Locate the cell with the specified text and output its (x, y) center coordinate. 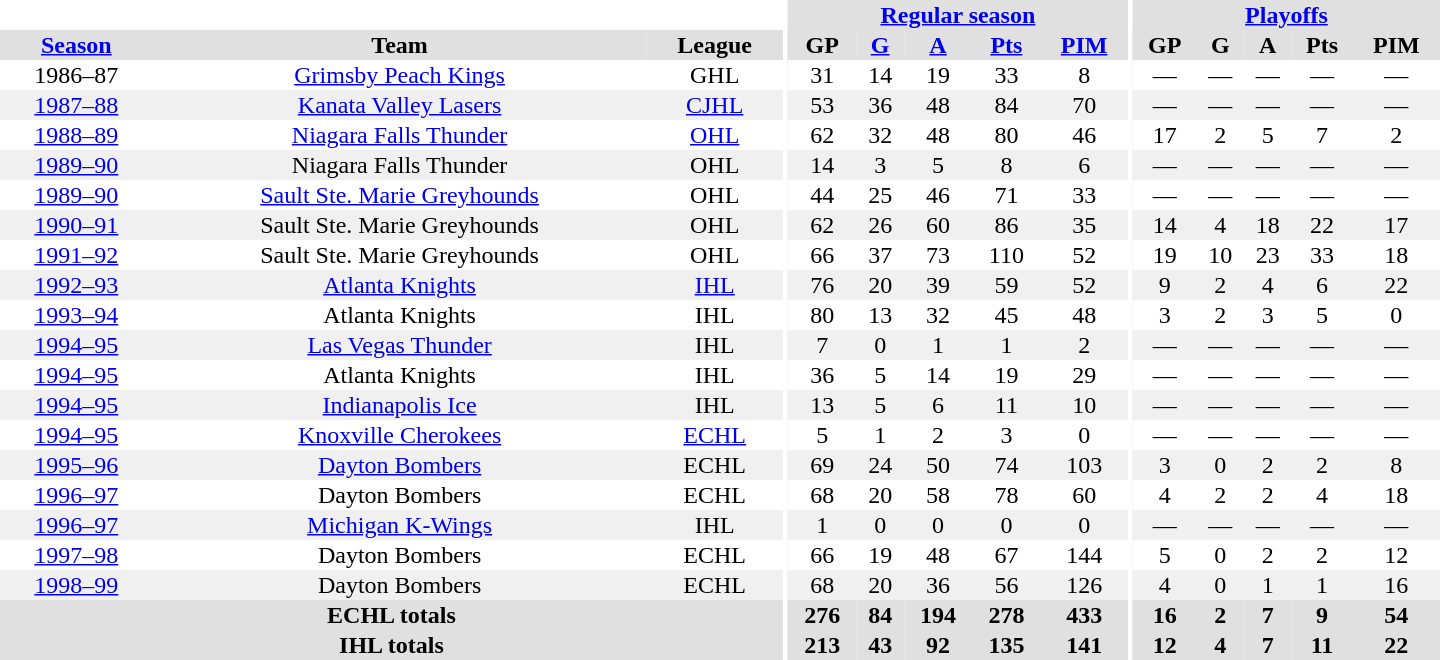
43 (880, 645)
Season (76, 45)
53 (822, 105)
70 (1084, 105)
44 (822, 195)
26 (880, 225)
144 (1084, 555)
Regular season (958, 15)
1992–93 (76, 285)
194 (938, 615)
67 (1006, 555)
276 (822, 615)
110 (1006, 255)
74 (1006, 465)
31 (822, 75)
78 (1006, 495)
1993–94 (76, 315)
ECHL totals (392, 615)
126 (1084, 585)
1986–87 (76, 75)
IHL totals (392, 645)
Grimsby Peach Kings (400, 75)
45 (1006, 315)
59 (1006, 285)
56 (1006, 585)
Kanata Valley Lasers (400, 105)
Las Vegas Thunder (400, 345)
Team (400, 45)
29 (1084, 375)
54 (1396, 615)
1988–89 (76, 135)
GHL (715, 75)
71 (1006, 195)
141 (1084, 645)
1991–92 (76, 255)
50 (938, 465)
1998–99 (76, 585)
Playoffs (1286, 15)
73 (938, 255)
69 (822, 465)
76 (822, 285)
1995–96 (76, 465)
35 (1084, 225)
92 (938, 645)
39 (938, 285)
Michigan K-Wings (400, 525)
1987–88 (76, 105)
433 (1084, 615)
58 (938, 495)
213 (822, 645)
278 (1006, 615)
Knoxville Cherokees (400, 435)
1997–98 (76, 555)
25 (880, 195)
Indianapolis Ice (400, 405)
1990–91 (76, 225)
League (715, 45)
23 (1268, 255)
24 (880, 465)
37 (880, 255)
135 (1006, 645)
CJHL (715, 105)
103 (1084, 465)
86 (1006, 225)
